Extract the (X, Y) coordinate from the center of the cell holding the provided text.  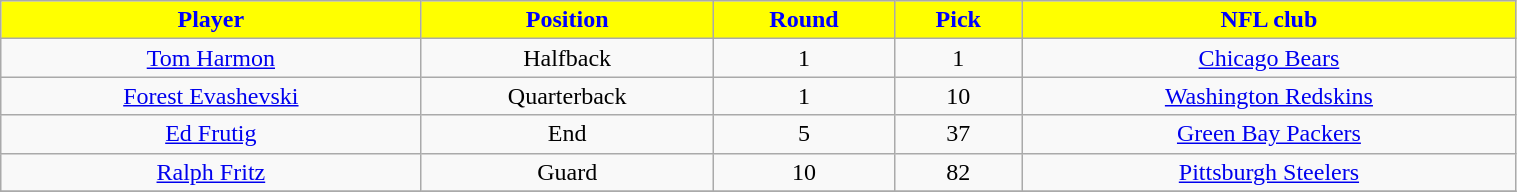
82 (958, 172)
Ralph Fritz (211, 172)
Player (211, 20)
Round (804, 20)
Halfback (567, 58)
Quarterback (567, 96)
Pick (958, 20)
Position (567, 20)
Pittsburgh Steelers (1269, 172)
Tom Harmon (211, 58)
Forest Evashevski (211, 96)
End (567, 134)
Washington Redskins (1269, 96)
Chicago Bears (1269, 58)
Guard (567, 172)
Ed Frutig (211, 134)
NFL club (1269, 20)
5 (804, 134)
Green Bay Packers (1269, 134)
37 (958, 134)
